Return [X, Y] of the center of cell containing provided text 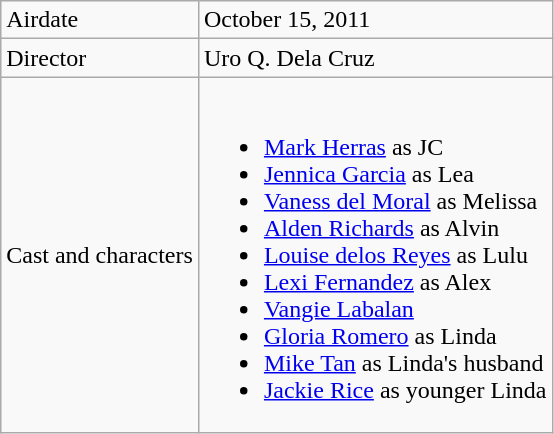
Airdate [100, 20]
Cast and characters [100, 255]
Director [100, 58]
October 15, 2011 [375, 20]
Uro Q. Dela Cruz [375, 58]
